Return the (x, y) coordinate for the center point of the cell that contains the specified text.  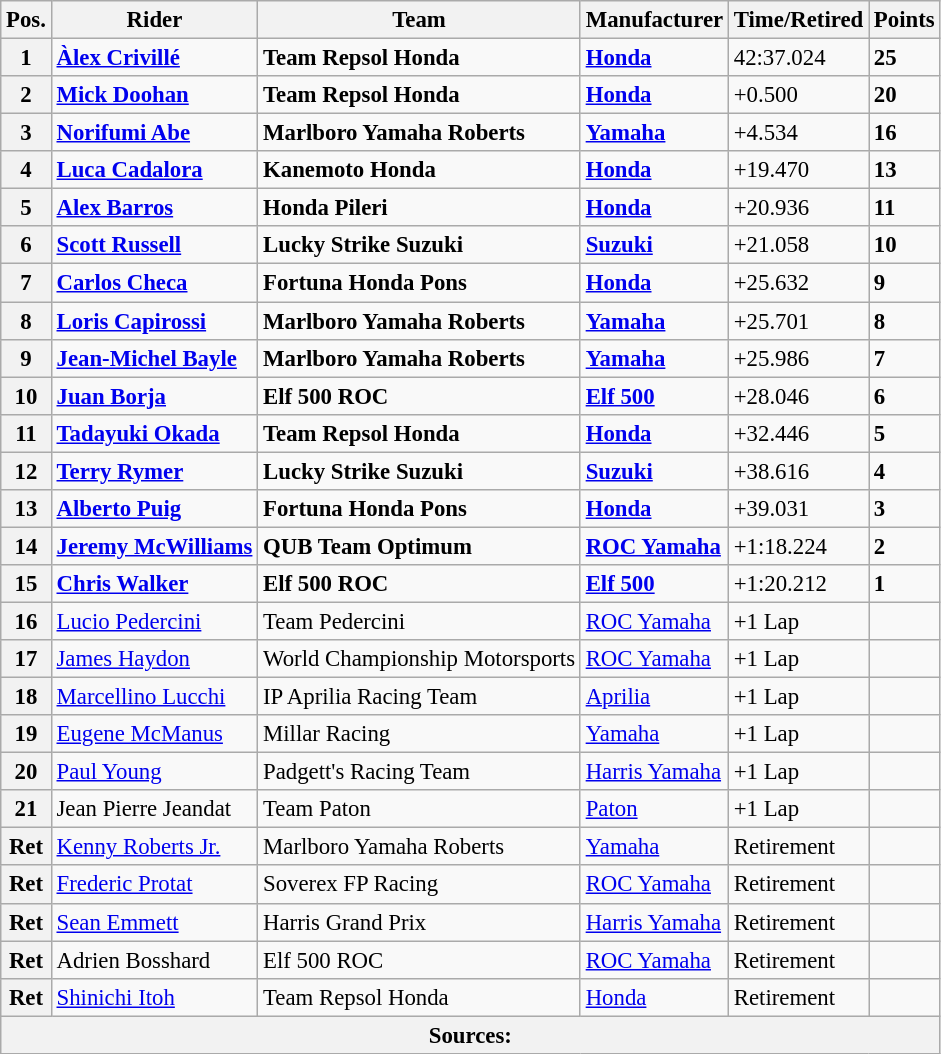
Paton (654, 809)
Manufacturer (654, 20)
Mick Doohan (154, 95)
+28.046 (798, 396)
Honda Pileri (420, 208)
Team (420, 20)
19 (26, 734)
Jean-Michel Bayle (154, 358)
+1:20.212 (798, 584)
12 (26, 471)
Marcellino Lucchi (154, 697)
+25.701 (798, 321)
18 (26, 697)
+25.986 (798, 358)
Kanemoto Honda (420, 170)
Alex Barros (154, 208)
25 (904, 58)
James Haydon (154, 659)
+25.632 (798, 283)
Harris Grand Prix (420, 922)
21 (26, 809)
Chris Walker (154, 584)
Millar Racing (420, 734)
Alberto Puig (154, 509)
Lucio Pedercini (154, 621)
Paul Young (154, 772)
QUB Team Optimum (420, 546)
Norifumi Abe (154, 133)
Tadayuki Okada (154, 433)
+0.500 (798, 95)
+20.936 (798, 208)
17 (26, 659)
Luca Cadalora (154, 170)
Eugene McManus (154, 734)
Adrien Bosshard (154, 960)
Juan Borja (154, 396)
Jeremy McWilliams (154, 546)
+32.446 (798, 433)
+19.470 (798, 170)
15 (26, 584)
Terry Rymer (154, 471)
42:37.024 (798, 58)
Sources: (470, 1035)
Jean Pierre Jeandat (154, 809)
World Championship Motorsports (420, 659)
Scott Russell (154, 245)
Frederic Protat (154, 885)
Time/Retired (798, 20)
+39.031 (798, 509)
Sean Emmett (154, 922)
Aprilia (654, 697)
14 (26, 546)
Points (904, 20)
Soverex FP Racing (420, 885)
+4.534 (798, 133)
Shinichi Itoh (154, 997)
+38.616 (798, 471)
Carlos Checa (154, 283)
Pos. (26, 20)
Kenny Roberts Jr. (154, 847)
Team Paton (420, 809)
IP Aprilia Racing Team (420, 697)
Rider (154, 20)
+21.058 (798, 245)
Loris Capirossi (154, 321)
+1:18.224 (798, 546)
Àlex Crivillé (154, 58)
Team Pedercini (420, 621)
Padgett's Racing Team (420, 772)
